Scan for the cell matching the given text and deliver its (X, Y) coordinate at center. 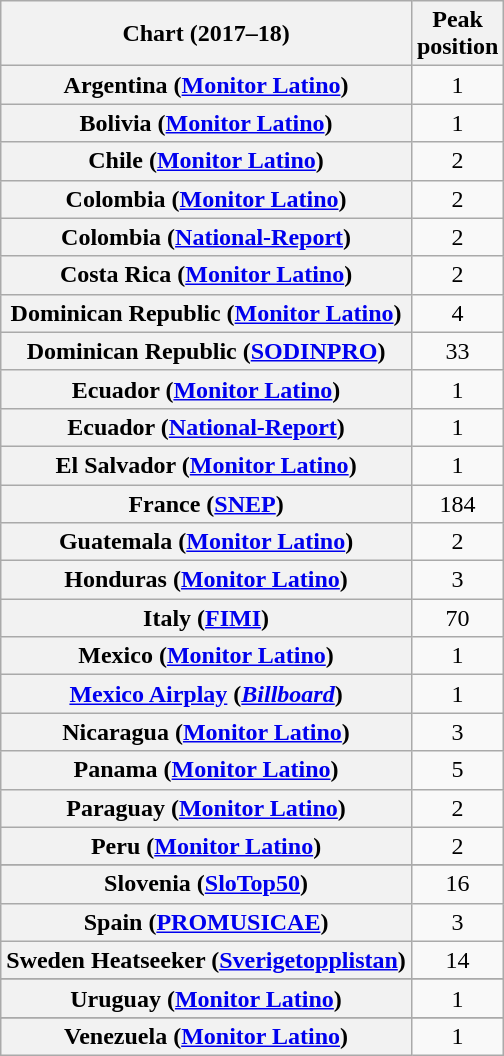
Bolivia (Monitor Latino) (206, 123)
Peru (Monitor Latino) (206, 846)
France (SNEP) (206, 503)
4 (457, 313)
Guatemala (Monitor Latino) (206, 542)
16 (457, 884)
Dominican Republic (SODINPRO) (206, 351)
El Salvador (Monitor Latino) (206, 465)
Ecuador (National-Report) (206, 427)
Nicaragua (Monitor Latino) (206, 732)
Spain (PROMUSICAE) (206, 922)
Colombia (National-Report) (206, 237)
Peakposition (457, 34)
Chile (Monitor Latino) (206, 161)
Honduras (Monitor Latino) (206, 580)
70 (457, 618)
Chart (2017–18) (206, 34)
Ecuador (Monitor Latino) (206, 389)
Paraguay (Monitor Latino) (206, 808)
Venezuela (Monitor Latino) (206, 1036)
Slovenia (SloTop50) (206, 884)
Italy (FIMI) (206, 618)
Mexico (Monitor Latino) (206, 656)
Colombia (Monitor Latino) (206, 199)
5 (457, 770)
Panama (Monitor Latino) (206, 770)
Costa Rica (Monitor Latino) (206, 275)
Dominican Republic (Monitor Latino) (206, 313)
33 (457, 351)
14 (457, 960)
Uruguay (Monitor Latino) (206, 998)
Mexico Airplay (Billboard) (206, 694)
Sweden Heatseeker (Sverigetopplistan) (206, 960)
184 (457, 503)
Argentina (Monitor Latino) (206, 85)
